Determine the (X, Y) coordinate at the center of the cell enclosing the given text.  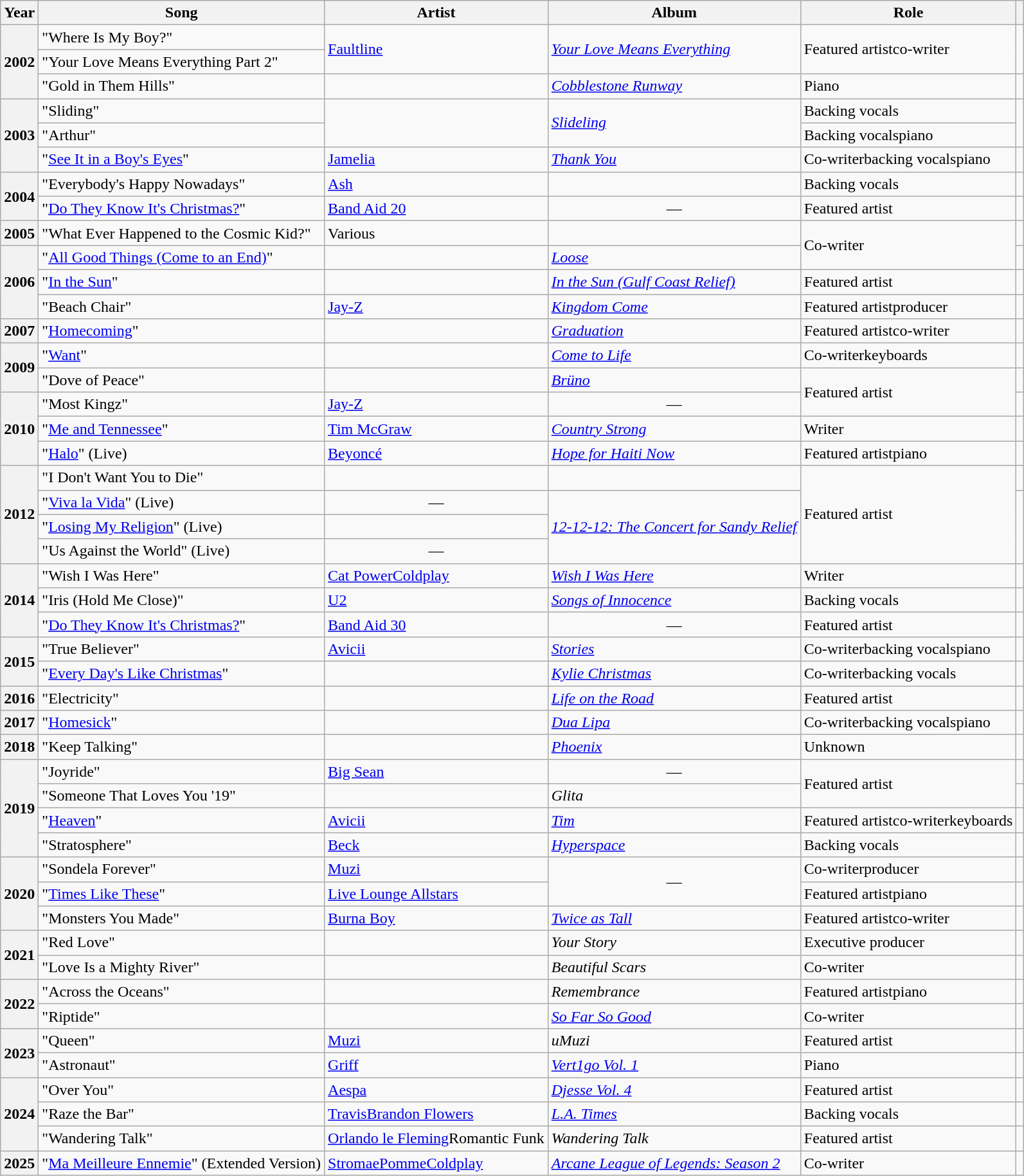
"I Don't Want You to Die" (181, 478)
Country Strong (674, 429)
2006 (19, 282)
12-12-12: The Concert for Sandy Relief (674, 527)
"Us Against the World" (Live) (181, 551)
Stories (674, 649)
Beautiful Scars (674, 967)
Thank You (674, 159)
"Across the Oceans" (181, 991)
Your Love Means Everything (674, 50)
StromaePommeColdplay (436, 1163)
Hyperspace (674, 845)
2002 (19, 62)
Backing vocalspiano (908, 135)
2019 (19, 808)
"Everybody's Happy Nowadays" (181, 184)
2022 (19, 1004)
"True Believer" (181, 649)
Artist (436, 13)
"Your Love Means Everything Part 2" (181, 62)
Featured artistco-writerkeyboards (908, 820)
"Me and Tennessee" (181, 429)
Burna Boy (436, 918)
"Ma Meilleure Ennemie" (Extended Version) (181, 1163)
Remembrance (674, 991)
2025 (19, 1163)
Twice as Tall (674, 918)
"Stratosphere" (181, 845)
Unknown (908, 747)
Jamelia (436, 159)
"What Ever Happened to the Cosmic Kid?" (181, 233)
Band Aid 30 (436, 624)
"Homecoming" (181, 331)
In the Sun (Gulf Coast Relief) (674, 282)
Band Aid 20 (436, 208)
So Far So Good (674, 1016)
"See It in a Boy's Eyes" (181, 159)
Tim (674, 820)
2012 (19, 514)
Brüno (674, 380)
Big Sean (436, 772)
Cat PowerColdplay (436, 575)
2018 (19, 747)
2024 (19, 1114)
Kingdom Come (674, 307)
"Viva la Vida" (Live) (181, 502)
"Joyride" (181, 772)
Tim McGraw (436, 429)
Featured artistproducer (908, 307)
Life on the Road (674, 698)
2009 (19, 368)
Come to Life (674, 356)
Live Lounge Allstars (436, 894)
"Heaven" (181, 820)
Year (19, 13)
2003 (19, 135)
"Where Is My Boy?" (181, 37)
Beyoncé (436, 453)
"Sondela Forever" (181, 869)
Glita (674, 796)
"In the Sun" (181, 282)
"Halo" (Live) (181, 453)
Slideling (674, 123)
U2 (436, 600)
2020 (19, 894)
Vert1go Vol. 1 (674, 1065)
"Someone That Loves You '19" (181, 796)
"Keep Talking" (181, 747)
2005 (19, 233)
Hope for Haiti Now (674, 453)
Ash (436, 184)
2010 (19, 429)
Co-writerkeyboards (908, 356)
Faultline (436, 50)
Role (908, 13)
"Red Love" (181, 943)
"Monsters You Made" (181, 918)
Kylie Christmas (674, 673)
"Gold in Them Hills" (181, 86)
2007 (19, 331)
Co-writerproducer (908, 869)
2015 (19, 661)
Various (436, 233)
Cobblestone Runway (674, 86)
Album (674, 13)
Griff (436, 1065)
Phoenix (674, 747)
2023 (19, 1053)
Djesse Vol. 4 (674, 1090)
Your Story (674, 943)
"Riptide" (181, 1016)
"Wandering Talk" (181, 1139)
"Over You" (181, 1090)
2021 (19, 955)
2017 (19, 723)
Aespa (436, 1090)
"Wish I Was Here" (181, 575)
"Love Is a Mighty River" (181, 967)
"Arthur" (181, 135)
2016 (19, 698)
"Losing My Religion" (Live) (181, 527)
Wish I Was Here (674, 575)
"Queen" (181, 1040)
"Most Kingz" (181, 404)
Executive producer (908, 943)
2014 (19, 600)
"Dove of Peace" (181, 380)
Orlando le FlemingRomantic Funk (436, 1139)
Songs of Innocence (674, 600)
"Raze the Bar" (181, 1114)
"Times Like These" (181, 894)
"All Good Things (Come to an End)" (181, 257)
Song (181, 13)
"Sliding" (181, 111)
"Homesick" (181, 723)
L.A. Times (674, 1114)
Beck (436, 845)
"Iris (Hold Me Close)" (181, 600)
uMuzi (674, 1040)
"Astronaut" (181, 1065)
Dua Lipa (674, 723)
"Electricity" (181, 698)
Arcane League of Legends: Season 2 (674, 1163)
Graduation (674, 331)
TravisBrandon Flowers (436, 1114)
Wandering Talk (674, 1139)
"Every Day's Like Christmas" (181, 673)
2004 (19, 196)
Co-writerbacking vocals (908, 673)
Loose (674, 257)
"Want" (181, 356)
"Beach Chair" (181, 307)
